From the cell containing the given text, extract its center point as (X, Y) coordinate. 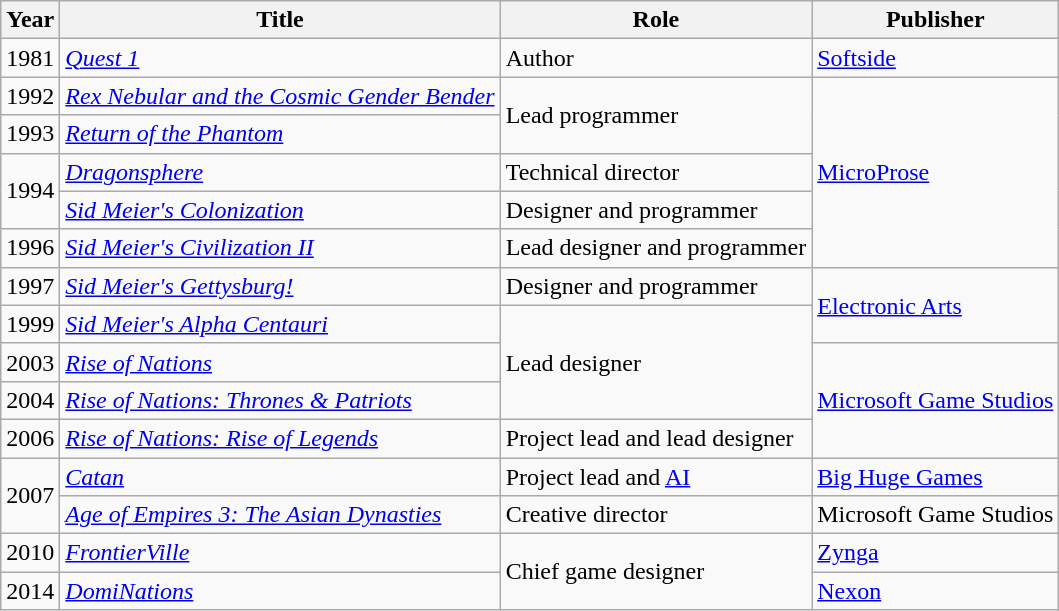
2014 (30, 591)
Lead designer and programmer (656, 248)
1999 (30, 324)
Electronic Arts (936, 305)
1997 (30, 286)
Sid Meier's Alpha Centauri (280, 324)
FrontierVille (280, 553)
1994 (30, 191)
Chief game designer (656, 572)
1981 (30, 58)
Nexon (936, 591)
Sid Meier's Civilization II (280, 248)
Rise of Nations: Rise of Legends (280, 438)
1993 (30, 134)
Quest 1 (280, 58)
Project lead and AI (656, 477)
Zynga (936, 553)
2003 (30, 362)
2006 (30, 438)
Title (280, 20)
Age of Empires 3: The Asian Dynasties (280, 515)
Sid Meier's Colonization (280, 210)
Lead programmer (656, 115)
Publisher (936, 20)
Project lead and lead designer (656, 438)
Rex Nebular and the Cosmic Gender Bender (280, 96)
2004 (30, 400)
Big Huge Games (936, 477)
Catan (280, 477)
Return of the Phantom (280, 134)
1992 (30, 96)
DomiNations (280, 591)
Dragonsphere (280, 172)
MicroProse (936, 172)
Softside (936, 58)
Year (30, 20)
Rise of Nations: Thrones & Patriots (280, 400)
Sid Meier's Gettysburg! (280, 286)
Author (656, 58)
2010 (30, 553)
Technical director (656, 172)
Lead designer (656, 362)
1996 (30, 248)
Rise of Nations (280, 362)
2007 (30, 496)
Role (656, 20)
Creative director (656, 515)
